Detect which cell encompasses the target text, then output its (X, Y) center coordinate. 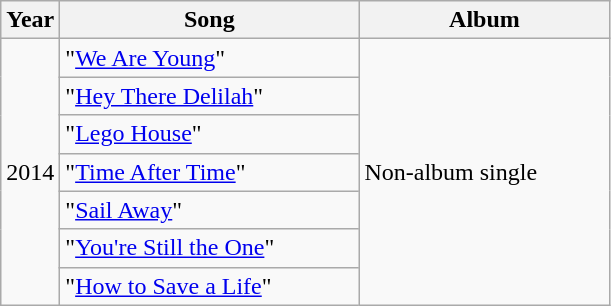
"Sail Away" (210, 210)
2014 (30, 172)
"How to Save a Life" (210, 286)
"Hey There Delilah" (210, 96)
Album (484, 20)
Year (30, 20)
"Lego House" (210, 134)
"You're Still the One" (210, 248)
"We Are Young" (210, 58)
Non-album single (484, 172)
Song (210, 20)
"Time After Time" (210, 172)
